Detect which cell encompasses the target text, then output its [X, Y] center coordinate. 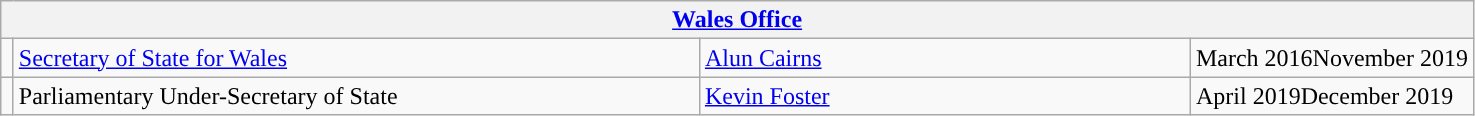
March 2016November 2019 [1332, 58]
Wales Office [738, 20]
Kevin Foster [944, 96]
Parliamentary Under-Secretary of State [356, 96]
Alun Cairns [944, 58]
Secretary of State for Wales [356, 58]
April 2019December 2019 [1332, 96]
